Determine the (x, y) coordinate at the center of the cell enclosing the given text.  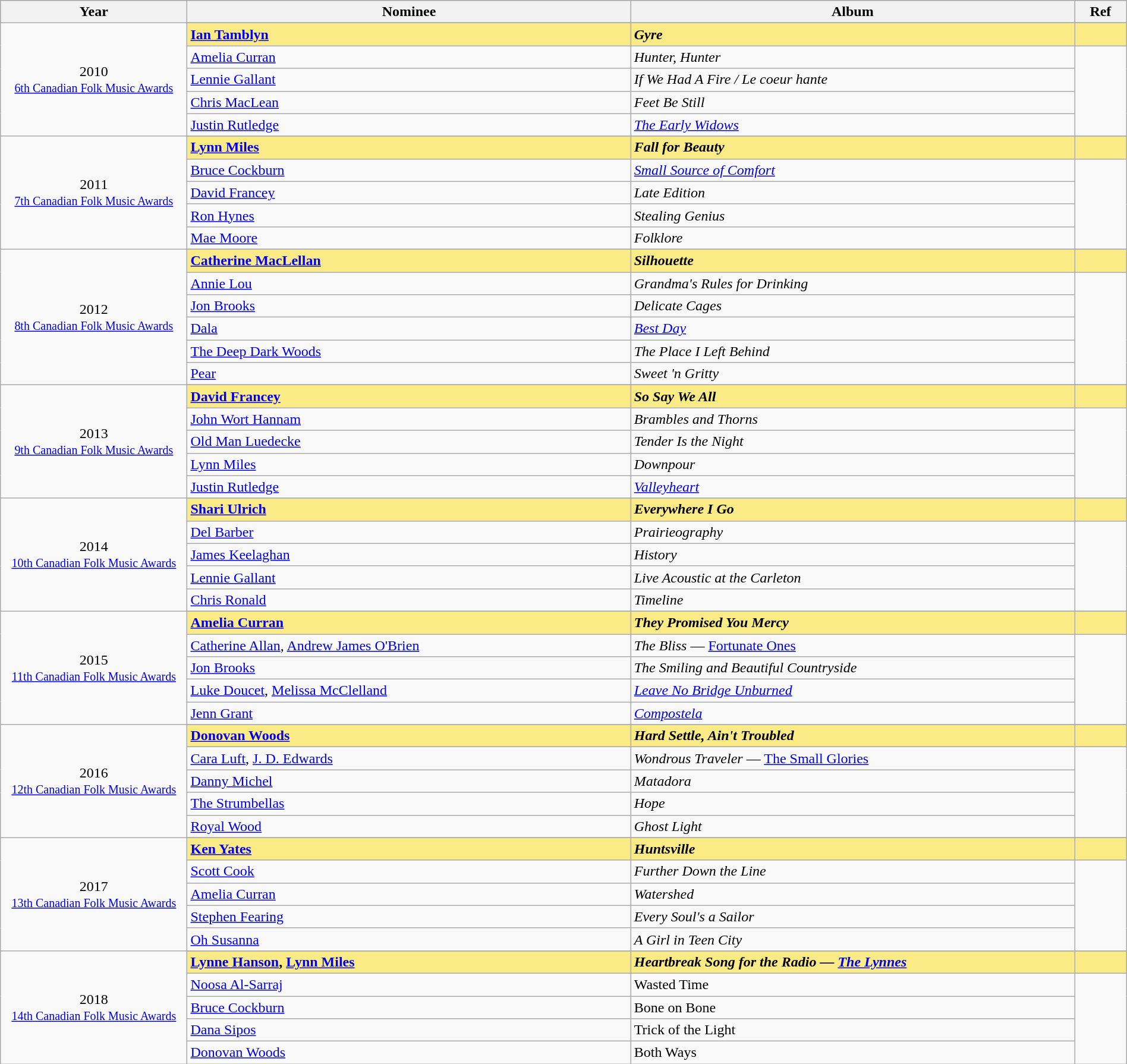
Matadora (852, 781)
The Bliss — Fortunate Ones (852, 645)
Chris Ronald (409, 600)
Best Day (852, 329)
2016 12th Canadian Folk Music Awards (94, 781)
The Place I Left Behind (852, 351)
The Strumbellas (409, 804)
Lynne Hanson, Lynn Miles (409, 962)
Dala (409, 329)
Ron Hynes (409, 215)
Chris MacLean (409, 102)
Fall for Beauty (852, 147)
Watershed (852, 894)
Valleyheart (852, 487)
James Keelaghan (409, 555)
Catherine Allan, Andrew James O'Brien (409, 645)
Prairieography (852, 532)
Ken Yates (409, 849)
Oh Susanna (409, 939)
Stealing Genius (852, 215)
Hunter, Hunter (852, 57)
2017 13th Canadian Folk Music Awards (94, 894)
Folklore (852, 238)
Timeline (852, 600)
Stephen Fearing (409, 917)
The Early Widows (852, 125)
Feet Be Still (852, 102)
Luke Doucet, Melissa McClelland (409, 691)
Scott Cook (409, 871)
Shari Ulrich (409, 509)
Everywhere I Go (852, 509)
2013 9th Canadian Folk Music Awards (94, 442)
Ian Tamblyn (409, 34)
Ghost Light (852, 826)
Ref (1101, 12)
Small Source of Comfort (852, 170)
Silhouette (852, 260)
Nominee (409, 12)
Album (852, 12)
So Say We All (852, 396)
Heartbreak Song for the Radio — The Lynnes (852, 962)
Trick of the Light (852, 1030)
Live Acoustic at the Carleton (852, 577)
Year (94, 12)
Wasted Time (852, 984)
Mae Moore (409, 238)
Royal Wood (409, 826)
Dana Sipos (409, 1030)
Gyre (852, 34)
Wondrous Traveler — The Small Glories (852, 758)
Both Ways (852, 1053)
Old Man Luedecke (409, 442)
Bone on Bone (852, 1008)
Danny Michel (409, 781)
2011 7th Canadian Folk Music Awards (94, 193)
Hope (852, 804)
Cara Luft, J. D. Edwards (409, 758)
Every Soul's a Sailor (852, 917)
Leave No Bridge Unburned (852, 691)
They Promised You Mercy (852, 622)
2014 10th Canadian Folk Music Awards (94, 555)
Tender Is the Night (852, 442)
Hard Settle, Ain't Troubled (852, 736)
Compostela (852, 713)
2018 14th Canadian Folk Music Awards (94, 1007)
Del Barber (409, 532)
History (852, 555)
Pear (409, 374)
Brambles and Thorns (852, 419)
Further Down the Line (852, 871)
Late Edition (852, 193)
Huntsville (852, 849)
Jenn Grant (409, 713)
2010 6th Canadian Folk Music Awards (94, 80)
Delicate Cages (852, 306)
If We Had A Fire / Le coeur hante (852, 80)
Annie Lou (409, 284)
2015 11th Canadian Folk Music Awards (94, 668)
Sweet 'n Gritty (852, 374)
Downpour (852, 464)
John Wort Hannam (409, 419)
A Girl in Teen City (852, 939)
Noosa Al-Sarraj (409, 984)
Grandma's Rules for Drinking (852, 284)
The Smiling and Beautiful Countryside (852, 668)
Catherine MacLellan (409, 260)
The Deep Dark Woods (409, 351)
2012 8th Canadian Folk Music Awards (94, 317)
